Scan for the cell matching the given text and deliver its [X, Y] coordinate at center. 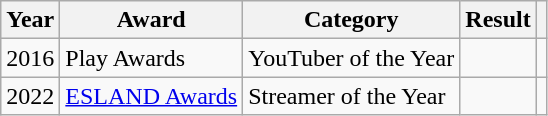
2022 [30, 96]
Year [30, 20]
YouTuber of the Year [352, 58]
2016 [30, 58]
Streamer of the Year [352, 96]
Result [498, 20]
Play Awards [152, 58]
Award [152, 20]
Category [352, 20]
ESLAND Awards [152, 96]
